Locate the cell with the specified text and output its (x, y) center coordinate. 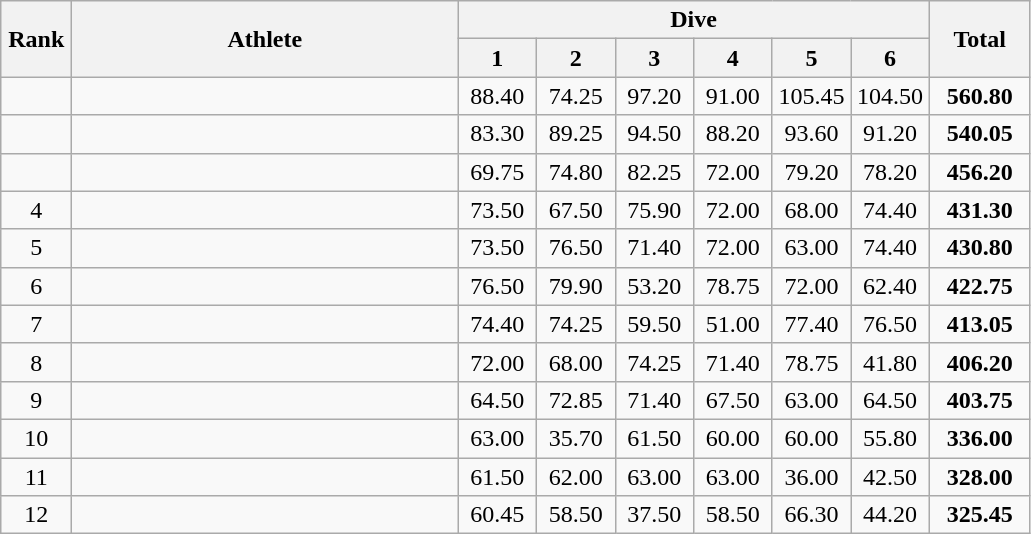
41.80 (890, 362)
422.75 (980, 286)
75.90 (654, 210)
69.75 (498, 172)
97.20 (654, 96)
89.25 (576, 134)
79.20 (812, 172)
11 (36, 477)
93.60 (812, 134)
Total (980, 39)
Athlete (265, 39)
105.45 (812, 96)
10 (36, 438)
431.30 (980, 210)
540.05 (980, 134)
1 (498, 58)
44.20 (890, 515)
88.40 (498, 96)
Rank (36, 39)
42.50 (890, 477)
77.40 (812, 324)
Dive (694, 20)
60.45 (498, 515)
78.20 (890, 172)
36.00 (812, 477)
328.00 (980, 477)
66.30 (812, 515)
560.80 (980, 96)
82.25 (654, 172)
62.00 (576, 477)
3 (654, 58)
430.80 (980, 248)
104.50 (890, 96)
336.00 (980, 438)
88.20 (734, 134)
62.40 (890, 286)
2 (576, 58)
51.00 (734, 324)
8 (36, 362)
91.00 (734, 96)
12 (36, 515)
413.05 (980, 324)
35.70 (576, 438)
74.80 (576, 172)
72.85 (576, 400)
59.50 (654, 324)
7 (36, 324)
456.20 (980, 172)
91.20 (890, 134)
94.50 (654, 134)
325.45 (980, 515)
53.20 (654, 286)
55.80 (890, 438)
83.30 (498, 134)
79.90 (576, 286)
9 (36, 400)
403.75 (980, 400)
406.20 (980, 362)
37.50 (654, 515)
